Return (X, Y) of the center of cell containing provided text 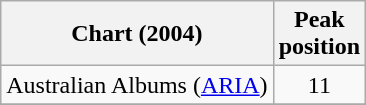
11 (319, 85)
Australian Albums (ARIA) (137, 85)
Peakposition (319, 34)
Chart (2004) (137, 34)
